Extract the [x, y] coordinate from the center of the cell holding the provided text.  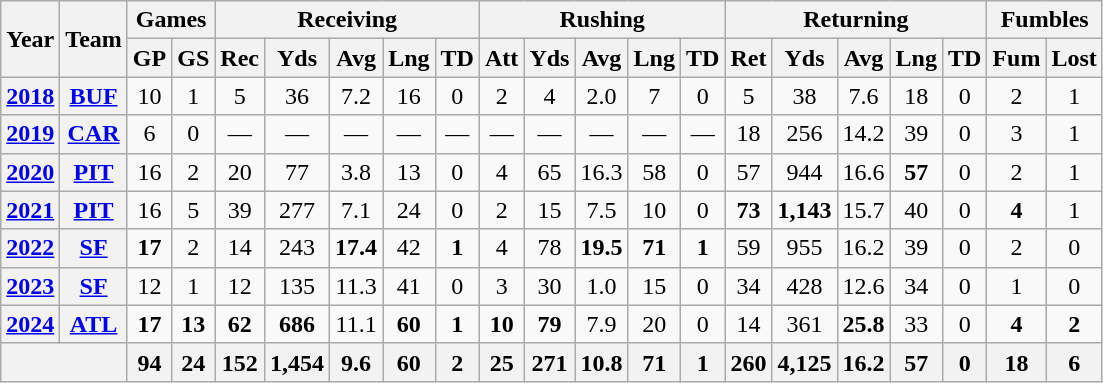
2023 [30, 286]
2022 [30, 248]
2018 [30, 96]
Ret [748, 58]
42 [409, 248]
1,143 [804, 210]
2019 [30, 134]
73 [748, 210]
Att [501, 58]
30 [550, 286]
79 [550, 324]
Returning [856, 20]
77 [298, 172]
7 [654, 96]
BUF [94, 96]
428 [804, 286]
Receiving [348, 20]
7.9 [602, 324]
ATL [94, 324]
955 [804, 248]
Year [30, 39]
243 [298, 248]
Team [94, 39]
62 [240, 324]
7.6 [864, 96]
36 [298, 96]
59 [748, 248]
2021 [30, 210]
9.6 [356, 362]
25 [501, 362]
17.4 [356, 248]
7.1 [356, 210]
Fumbles [1044, 20]
65 [550, 172]
GP [149, 58]
33 [916, 324]
19.5 [602, 248]
135 [298, 286]
10.8 [602, 362]
11.3 [356, 286]
12.6 [864, 286]
GS [194, 58]
40 [916, 210]
271 [550, 362]
15.7 [864, 210]
Lost [1074, 58]
58 [654, 172]
41 [409, 286]
Rec [240, 58]
277 [298, 210]
1,454 [298, 362]
256 [804, 134]
4,125 [804, 362]
686 [298, 324]
78 [550, 248]
Fum [1016, 58]
361 [804, 324]
2024 [30, 324]
11.1 [356, 324]
14.2 [864, 134]
7.5 [602, 210]
16.6 [864, 172]
7.2 [356, 96]
260 [748, 362]
38 [804, 96]
2020 [30, 172]
1.0 [602, 286]
94 [149, 362]
944 [804, 172]
25.8 [864, 324]
152 [240, 362]
Rushing [602, 20]
2.0 [602, 96]
CAR [94, 134]
16.3 [602, 172]
Games [170, 20]
3.8 [356, 172]
